Locate the cell with the specified text and output its (X, Y) center coordinate. 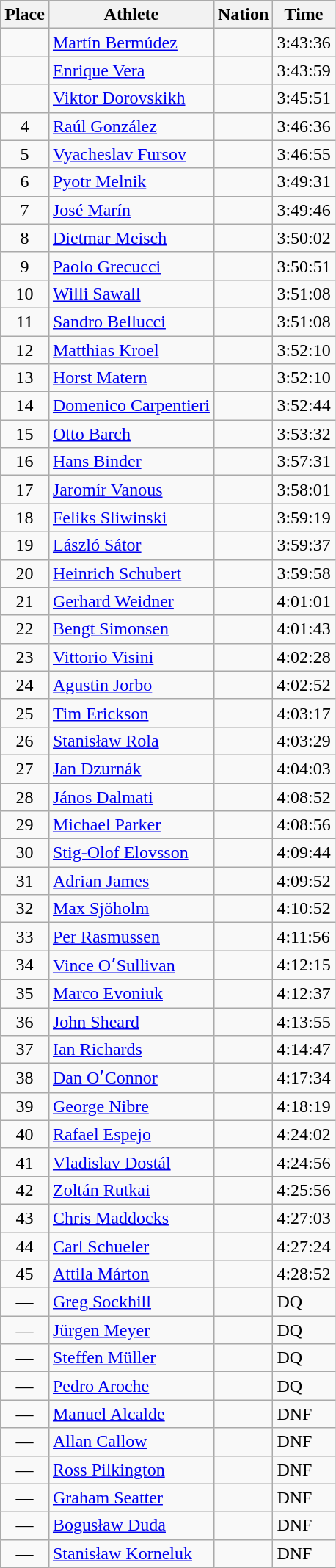
5 (25, 154)
Dietmar Meisch (131, 238)
30 (25, 853)
4:08:52 (304, 796)
Stanisław Rola (131, 741)
Gerhard Weidner (131, 601)
Vladislav Dostál (131, 1162)
32 (25, 909)
3:50:51 (304, 266)
22 (25, 629)
George Nibre (131, 1106)
Marco Evoniuk (131, 993)
11 (25, 322)
3:49:31 (304, 182)
3:59:37 (304, 545)
4:10:52 (304, 909)
43 (25, 1218)
3:58:01 (304, 490)
14 (25, 406)
7 (25, 210)
Jan Dzurnák (131, 769)
3:49:46 (304, 210)
Viktor Dorovskikh (131, 98)
Athlete (131, 15)
23 (25, 657)
Ian Richards (131, 1050)
4:04:03 (304, 769)
4:17:34 (304, 1078)
44 (25, 1246)
19 (25, 545)
4:27:24 (304, 1246)
Vittorio Visini (131, 657)
Domenico Carpentieri (131, 406)
Vyacheslav Fursov (131, 154)
4:24:02 (304, 1134)
4 (25, 126)
Ross Pilkington (131, 1470)
Stig-Olof Elovsson (131, 853)
Hans Binder (131, 462)
26 (25, 741)
Zoltán Rutkai (131, 1190)
10 (25, 294)
Place (25, 15)
15 (25, 434)
Heinrich Schubert (131, 573)
László Sátor (131, 545)
3:57:31 (304, 462)
4:01:01 (304, 601)
6 (25, 182)
Tim Erickson (131, 713)
37 (25, 1050)
4:25:56 (304, 1190)
31 (25, 881)
Per Rasmussen (131, 937)
Stanisław Korneluk (131, 1553)
8 (25, 238)
4:12:15 (304, 965)
Pedro Aroche (131, 1386)
Greg Sockhill (131, 1302)
38 (25, 1078)
Sandro Bellucci (131, 322)
Willi Sawall (131, 294)
24 (25, 685)
3:46:55 (304, 154)
Jürgen Meyer (131, 1330)
4:13:55 (304, 1021)
3:43:59 (304, 70)
Allan Callow (131, 1442)
35 (25, 993)
42 (25, 1190)
Jaromír Vanous (131, 490)
Vince OʼSullivan (131, 965)
John Sheard (131, 1021)
Matthias Kroel (131, 350)
25 (25, 713)
20 (25, 573)
4:11:56 (304, 937)
3:59:58 (304, 573)
4:12:37 (304, 993)
21 (25, 601)
4:09:52 (304, 881)
18 (25, 518)
Dan OʼConnor (131, 1078)
12 (25, 350)
17 (25, 490)
4:28:52 (304, 1274)
29 (25, 825)
4:18:19 (304, 1106)
Feliks Sliwinski (131, 518)
41 (25, 1162)
4:08:56 (304, 825)
Graham Seatter (131, 1498)
Pyotr Melnik (131, 182)
33 (25, 937)
3:46:36 (304, 126)
Bogusław Duda (131, 1525)
4:01:43 (304, 629)
4:27:03 (304, 1218)
José Marín (131, 210)
Agustin Jorbo (131, 685)
Max Sjöholm (131, 909)
4:09:44 (304, 853)
Adrian James (131, 881)
3:45:51 (304, 98)
3:43:36 (304, 43)
Manuel Alcalde (131, 1414)
9 (25, 266)
Michael Parker (131, 825)
Steffen Müller (131, 1358)
4:03:17 (304, 713)
Time (304, 15)
Otto Barch (131, 434)
3:59:19 (304, 518)
27 (25, 769)
13 (25, 378)
4:02:28 (304, 657)
Enrique Vera (131, 70)
4:02:52 (304, 685)
16 (25, 462)
4:03:29 (304, 741)
Raúl González (131, 126)
Attila Márton (131, 1274)
45 (25, 1274)
36 (25, 1021)
Horst Matern (131, 378)
Carl Schueler (131, 1246)
Rafael Espejo (131, 1134)
3:50:02 (304, 238)
3:53:32 (304, 434)
Bengt Simonsen (131, 629)
4:24:56 (304, 1162)
Nation (243, 15)
4:14:47 (304, 1050)
40 (25, 1134)
Martín Bermúdez (131, 43)
28 (25, 796)
János Dalmati (131, 796)
3:52:44 (304, 406)
Chris Maddocks (131, 1218)
34 (25, 965)
Paolo Grecucci (131, 266)
39 (25, 1106)
